Pinpoint the cell where the given text exists, returning its [x, y] midpoint coordinate. 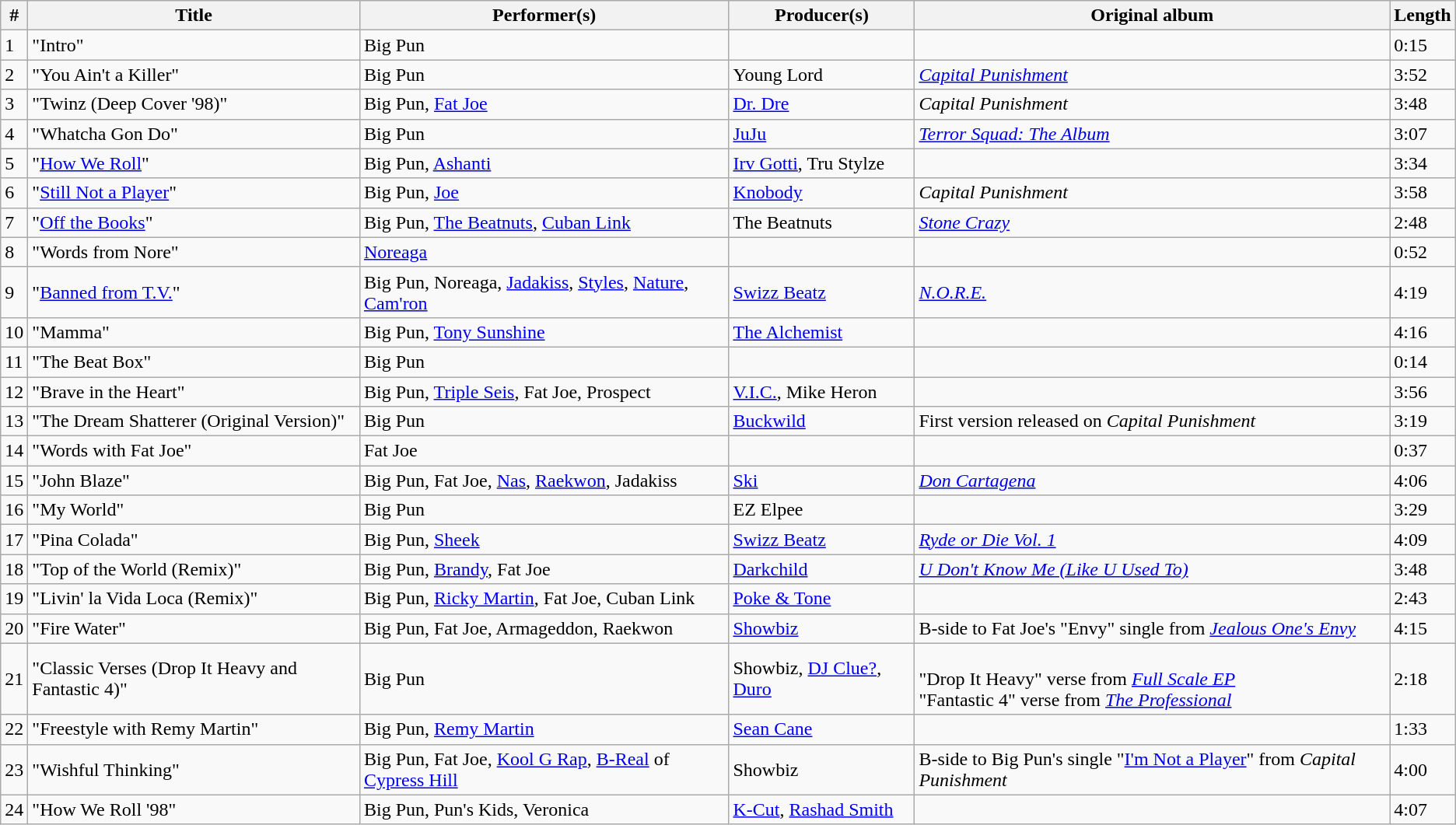
Darkchild [821, 569]
3:29 [1423, 510]
18 [14, 569]
2 [14, 75]
11 [14, 362]
Don Cartagena [1153, 481]
# [14, 16]
Fat Joe [544, 451]
Dr. Dre [821, 104]
"My World" [194, 510]
EZ Elpee [821, 510]
24 [14, 809]
23 [14, 770]
B-side to Fat Joe's "Envy" single from Jealous One's Envy [1153, 628]
Noreaga [544, 252]
"How We Roll" [194, 163]
21 [14, 679]
2:18 [1423, 679]
19 [14, 599]
Big Pun, Sheek [544, 540]
15 [14, 481]
13 [14, 421]
Big Pun, Fat Joe, Armageddon, Raekwon [544, 628]
"Livin' la Vida Loca (Remix)" [194, 599]
"Twinz (Deep Cover '98)" [194, 104]
"Drop It Heavy" verse from Full Scale EP "Fantastic 4" verse from The Professional [1153, 679]
Buckwild [821, 421]
2:43 [1423, 599]
"John Blaze" [194, 481]
Length [1423, 16]
Original album [1153, 16]
3:19 [1423, 421]
Ryde or Die Vol. 1 [1153, 540]
3:34 [1423, 163]
"Off the Books" [194, 222]
U Don't Know Me (Like U Used To) [1153, 569]
"How We Roll '98" [194, 809]
0:15 [1423, 45]
Big Pun, Fat Joe, Nas, Raekwon, Jadakiss [544, 481]
Showbiz, DJ Clue?, Duro [821, 679]
Ski [821, 481]
2:48 [1423, 222]
V.I.C., Mike Heron [821, 391]
3:52 [1423, 75]
5 [14, 163]
"Freestyle with Remy Martin" [194, 729]
1 [14, 45]
0:52 [1423, 252]
14 [14, 451]
Young Lord [821, 75]
"The Beat Box" [194, 362]
"Intro" [194, 45]
Big Pun, Ricky Martin, Fat Joe, Cuban Link [544, 599]
Big Pun, Triple Seis, Fat Joe, Prospect [544, 391]
First version released on Capital Punishment [1153, 421]
0:37 [1423, 451]
4 [14, 134]
Big Pun, Remy Martin [544, 729]
"Wishful Thinking" [194, 770]
4:16 [1423, 332]
3:58 [1423, 193]
"Mamma" [194, 332]
K-Cut, Rashad Smith [821, 809]
Poke & Tone [821, 599]
Big Pun, Brandy, Fat Joe [544, 569]
4:07 [1423, 809]
Big Pun, Ashanti [544, 163]
"Classic Verses (Drop It Heavy and Fantastic 4)" [194, 679]
16 [14, 510]
10 [14, 332]
6 [14, 193]
JuJu [821, 134]
Irv Gotti, Tru Stylze [821, 163]
1:33 [1423, 729]
Big Pun, Noreaga, Jadakiss, Styles, Nature, Cam'ron [544, 292]
3:56 [1423, 391]
"Pina Colada" [194, 540]
"You Ain't a Killer" [194, 75]
B-side to Big Pun's single "I'm Not a Player" from Capital Punishment [1153, 770]
17 [14, 540]
4:15 [1423, 628]
20 [14, 628]
Big Pun, Tony Sunshine [544, 332]
12 [14, 391]
Producer(s) [821, 16]
7 [14, 222]
The Alchemist [821, 332]
22 [14, 729]
4:00 [1423, 770]
"The Dream Shatterer (Original Version)" [194, 421]
Knobody [821, 193]
"Words with Fat Joe" [194, 451]
4:06 [1423, 481]
0:14 [1423, 362]
4:19 [1423, 292]
"Whatcha Gon Do" [194, 134]
"Banned from T.V." [194, 292]
Big Pun, Joe [544, 193]
Sean Cane [821, 729]
Big Pun, The Beatnuts, Cuban Link [544, 222]
"Still Not a Player" [194, 193]
Terror Squad: The Album [1153, 134]
3:07 [1423, 134]
"Words from Nore" [194, 252]
4:09 [1423, 540]
Big Pun, Fat Joe, Kool G Rap, B-Real of Cypress Hill [544, 770]
8 [14, 252]
"Top of the World (Remix)" [194, 569]
Stone Crazy [1153, 222]
Performer(s) [544, 16]
Big Pun, Fat Joe [544, 104]
Big Pun, Pun's Kids, Veronica [544, 809]
"Brave in the Heart" [194, 391]
"Fire Water" [194, 628]
3 [14, 104]
Title [194, 16]
The Beatnuts [821, 222]
9 [14, 292]
N.O.R.E. [1153, 292]
